Extract the [x, y] coordinate from the center of the cell holding the provided text.  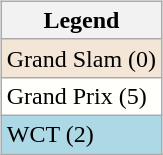
Legend [81, 20]
WCT (2) [81, 134]
Grand Prix (5) [81, 96]
Grand Slam (0) [81, 58]
